Return (X, Y) of the center of cell containing provided text 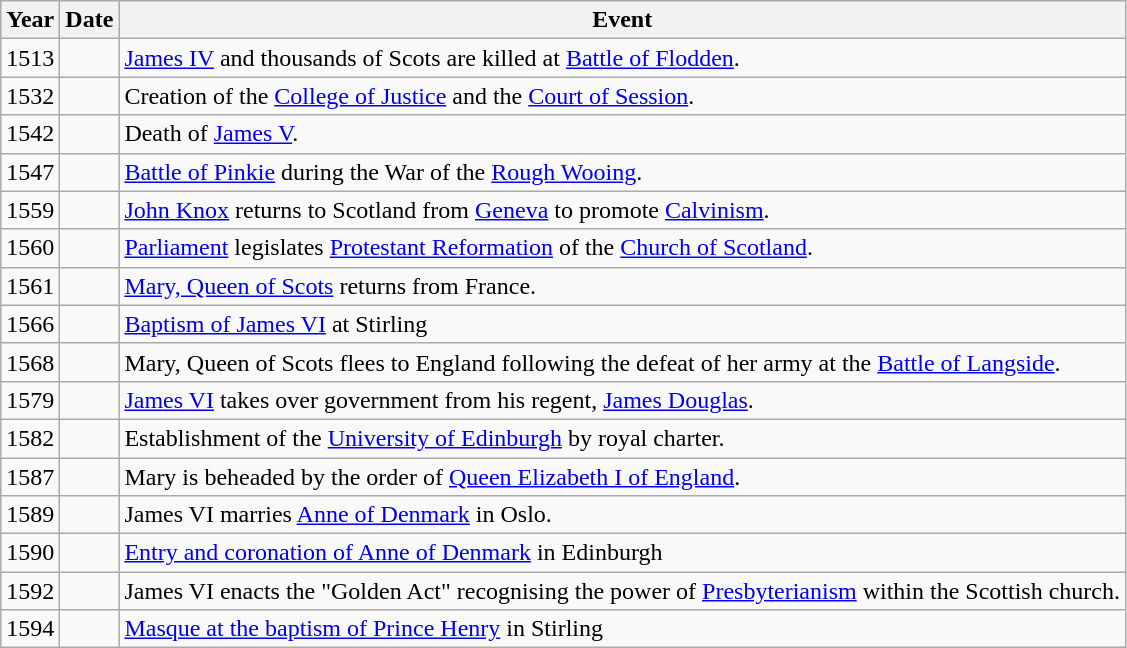
Battle of Pinkie during the War of the Rough Wooing. (622, 172)
1559 (30, 210)
1587 (30, 477)
1590 (30, 553)
Baptism of James VI at Stirling (622, 324)
1589 (30, 515)
Event (622, 20)
Mary is beheaded by the order of Queen Elizabeth I of England. (622, 477)
Death of James V. (622, 134)
James VI takes over government from his regent, James Douglas. (622, 400)
Mary, Queen of Scots flees to England following the defeat of her army at the Battle of Langside. (622, 362)
James IV and thousands of Scots are killed at Battle of Flodden. (622, 58)
Date (90, 20)
1547 (30, 172)
Establishment of the University of Edinburgh by royal charter. (622, 438)
1561 (30, 286)
1566 (30, 324)
Parliament legislates Protestant Reformation of the Church of Scotland. (622, 248)
Year (30, 20)
Entry and coronation of Anne of Denmark in Edinburgh (622, 553)
Creation of the College of Justice and the Court of Session. (622, 96)
John Knox returns to Scotland from Geneva to promote Calvinism. (622, 210)
Mary, Queen of Scots returns from France. (622, 286)
1592 (30, 591)
1513 (30, 58)
James VI marries Anne of Denmark in Oslo. (622, 515)
1579 (30, 400)
1582 (30, 438)
1568 (30, 362)
1560 (30, 248)
1594 (30, 629)
Masque at the baptism of Prince Henry in Stirling (622, 629)
James VI enacts the "Golden Act" recognising the power of Presbyterianism within the Scottish church. (622, 591)
1532 (30, 96)
1542 (30, 134)
